Find where the given text appears and provide that cell's center as (x, y) coordinate. 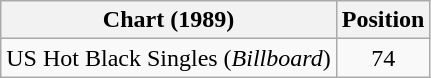
US Hot Black Singles (Billboard) (169, 58)
74 (383, 58)
Position (383, 20)
Chart (1989) (169, 20)
